Return (x, y) of the center of cell containing provided text 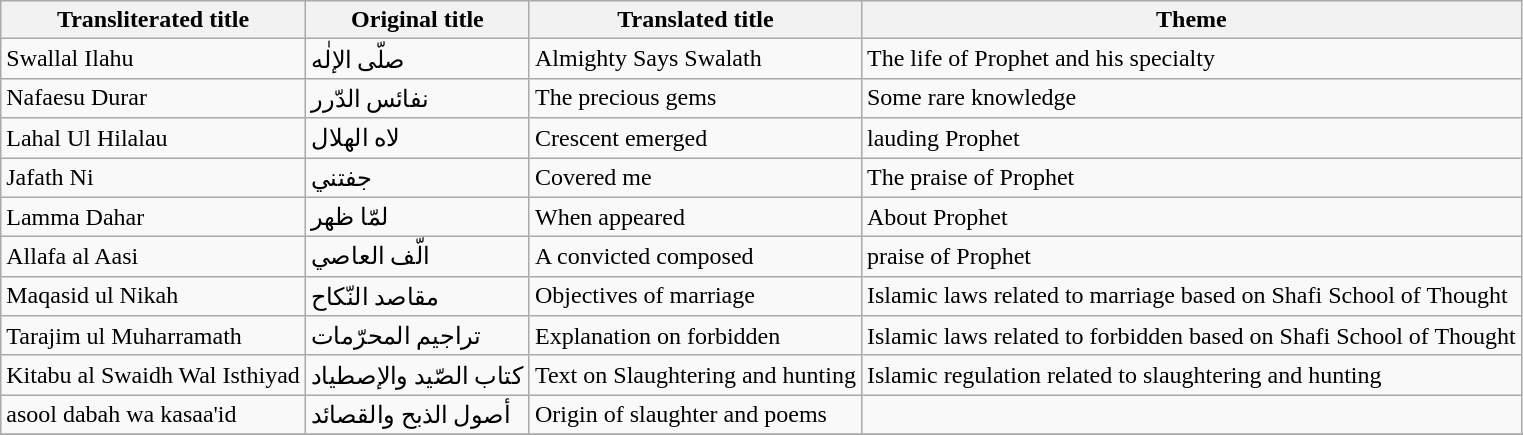
About Prophet (1191, 217)
Islamic regulation related to slaughtering and hunting (1191, 375)
Maqasid ul Nikah (154, 296)
Theme (1191, 20)
أصول الذبح والقصائد (417, 415)
The precious gems (695, 98)
Transliterated title (154, 20)
Islamic laws related to forbidden based on Shafi School of Thought (1191, 336)
صلّى الإلٰه (417, 59)
lauding Prophet (1191, 138)
A convicted composed (695, 257)
Almighty Says Swalath (695, 59)
لاه الهلال (417, 138)
When appeared (695, 217)
كتاب الصّيد والإصطياد (417, 375)
مقاصد النّكاح (417, 296)
Text on Slaughtering and hunting (695, 375)
جفتني (417, 178)
Origin of slaughter and poems (695, 415)
Covered me (695, 178)
Original title (417, 20)
Jafath Ni (154, 178)
Islamic laws related to marriage based on Shafi School of Thought (1191, 296)
Crescent emerged (695, 138)
Explanation on forbidden (695, 336)
The praise of Prophet (1191, 178)
الّف العاصي (417, 257)
Objectives of marriage (695, 296)
asool dabah wa kasaa'id (154, 415)
Swallal Ilahu (154, 59)
Some rare knowledge (1191, 98)
تراجيم المحرّمات (417, 336)
Lahal Ul Hilalau (154, 138)
The life of Prophet and his specialty (1191, 59)
Allafa al Aasi (154, 257)
لمّا ظهر (417, 217)
Tarajim ul Muharramath (154, 336)
Nafaesu Durar (154, 98)
Lamma Dahar (154, 217)
Kitabu al Swaidh Wal Isthiyad (154, 375)
Translated title (695, 20)
نفائس الدّرر (417, 98)
praise of Prophet (1191, 257)
